Extract the (X, Y) coordinate from the center of the cell holding the provided text.  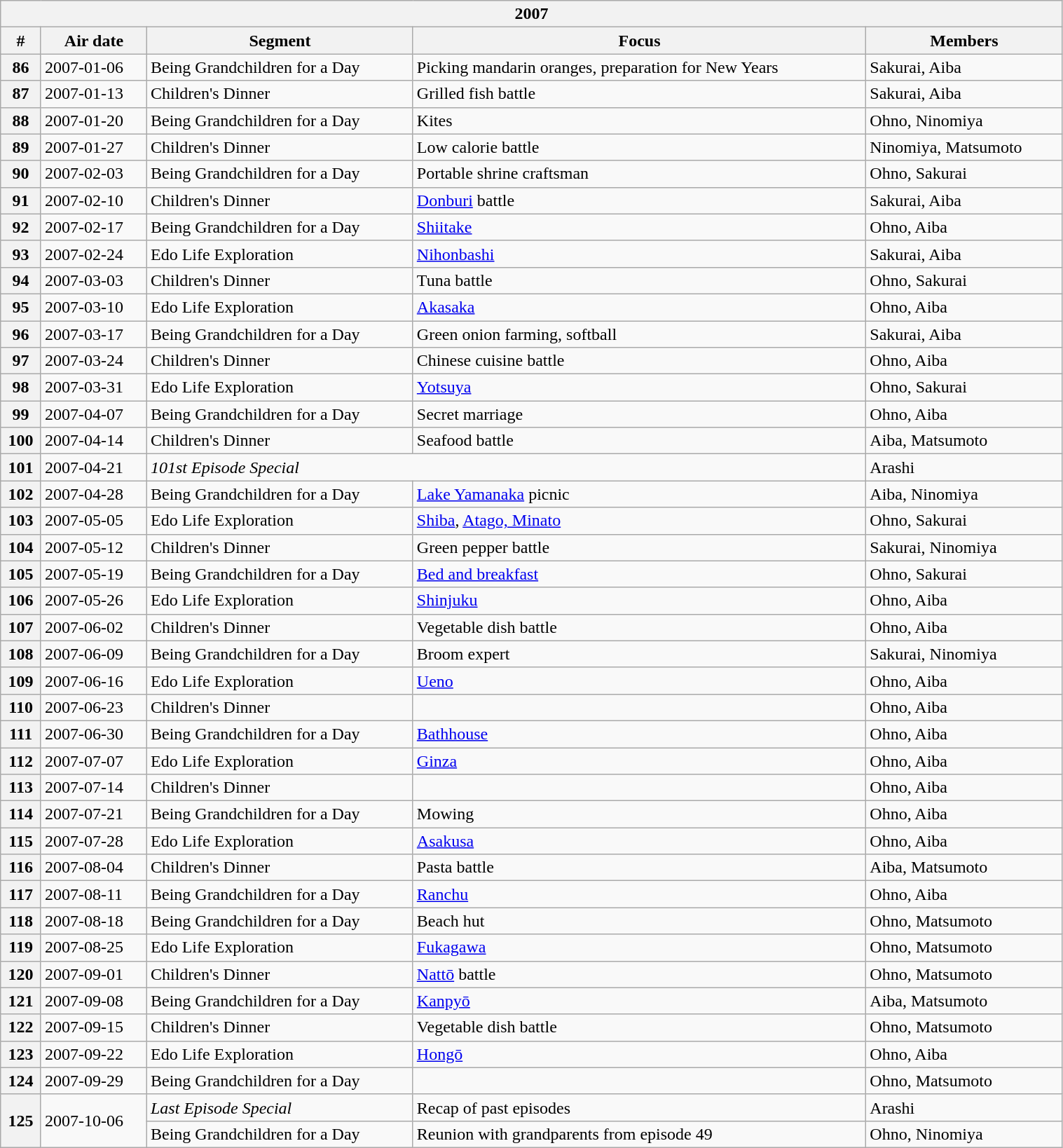
Chinese cuisine battle (639, 361)
93 (21, 254)
108 (21, 654)
2007-06-16 (94, 681)
2007-04-28 (94, 494)
Akasaka (639, 307)
114 (21, 814)
86 (21, 67)
Kites (639, 121)
2007-02-24 (94, 254)
92 (21, 227)
90 (21, 174)
2007-03-03 (94, 280)
Grilled fish battle (639, 94)
94 (21, 280)
106 (21, 601)
2007-01-27 (94, 147)
123 (21, 1054)
Lake Yamanaka picnic (639, 494)
2007-03-17 (94, 334)
104 (21, 547)
Reunion with grandparents from episode 49 (639, 1134)
103 (21, 521)
2007-01-20 (94, 121)
Portable shrine craftsman (639, 174)
2007-04-07 (94, 414)
2007-08-04 (94, 868)
2007-02-10 (94, 200)
88 (21, 121)
2007-03-31 (94, 388)
120 (21, 974)
Bathhouse (639, 734)
2007-05-05 (94, 521)
Nihonbashi (639, 254)
2007-08-18 (94, 921)
2007-06-23 (94, 707)
97 (21, 361)
2007-06-09 (94, 654)
Picking mandarin oranges, preparation for New Years (639, 67)
116 (21, 868)
2007-01-06 (94, 67)
2007-04-21 (94, 467)
98 (21, 388)
2007-06-30 (94, 734)
91 (21, 200)
2007-08-25 (94, 948)
Shiitake (639, 227)
2007 (531, 14)
Seafood battle (639, 441)
101st Episode Special (506, 467)
Segment (280, 41)
2007-07-14 (94, 788)
102 (21, 494)
2007-09-15 (94, 1027)
118 (21, 921)
87 (21, 94)
95 (21, 307)
Beach hut (639, 921)
113 (21, 788)
Fukagawa (639, 948)
Asakusa (639, 841)
Aiba, Ninomiya (964, 494)
Focus (639, 41)
122 (21, 1027)
100 (21, 441)
Bed and breakfast (639, 574)
Tuna battle (639, 280)
119 (21, 948)
2007-07-07 (94, 760)
110 (21, 707)
2007-02-03 (94, 174)
Broom expert (639, 654)
2007-06-02 (94, 627)
2007-03-10 (94, 307)
Recap of past episodes (639, 1107)
2007-05-12 (94, 547)
2007-07-28 (94, 841)
Yotsuya (639, 388)
Ueno (639, 681)
2007-04-14 (94, 441)
2007-08-11 (94, 894)
Mowing (639, 814)
Ninomiya, Matsumoto (964, 147)
Nattō battle (639, 974)
2007-05-19 (94, 574)
2007-09-22 (94, 1054)
Ranchu (639, 894)
2007-09-08 (94, 1001)
2007-01-13 (94, 94)
121 (21, 1001)
109 (21, 681)
Kanpyō (639, 1001)
Green onion farming, softball (639, 334)
Donburi battle (639, 200)
99 (21, 414)
2007-02-17 (94, 227)
Low calorie battle (639, 147)
Shiba, Atago, Minato (639, 521)
Members (964, 41)
105 (21, 574)
2007-10-06 (94, 1121)
Green pepper battle (639, 547)
Shinjuku (639, 601)
111 (21, 734)
2007-07-21 (94, 814)
96 (21, 334)
125 (21, 1121)
117 (21, 894)
Hongō (639, 1054)
Last Episode Special (280, 1107)
# (21, 41)
107 (21, 627)
2007-05-26 (94, 601)
Ginza (639, 760)
115 (21, 841)
2007-03-24 (94, 361)
Secret marriage (639, 414)
2007-09-29 (94, 1081)
89 (21, 147)
112 (21, 760)
Air date (94, 41)
2007-09-01 (94, 974)
124 (21, 1081)
101 (21, 467)
Pasta battle (639, 868)
